Find where the given text appears and provide that cell's center as [X, Y] coordinate. 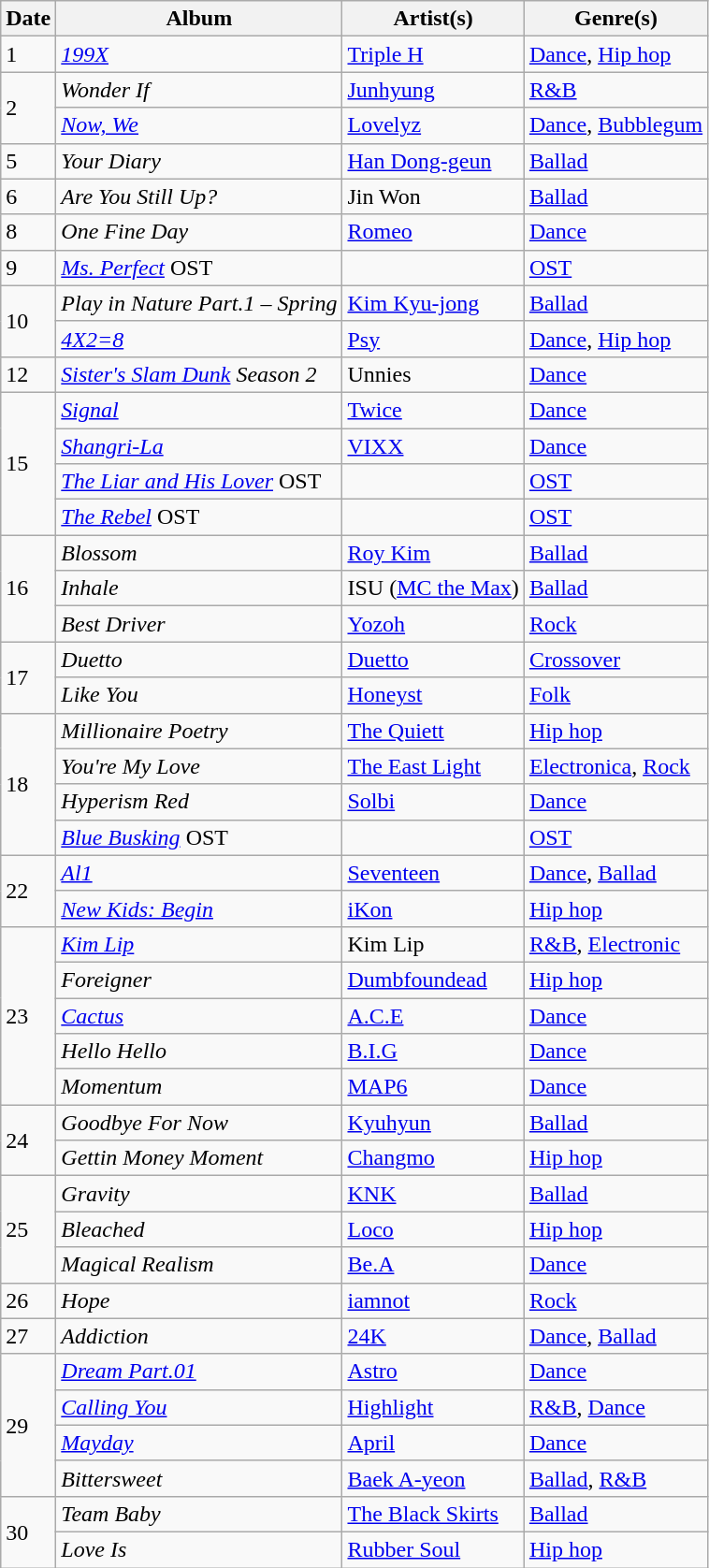
A.C.E [433, 1015]
22 [28, 891]
Gettin Money Moment [199, 1158]
Honeyst [433, 695]
Folk [615, 695]
Yozoh [433, 624]
Dream Part.01 [199, 1372]
24K [433, 1336]
1 [28, 54]
24 [28, 1140]
Kyuhyun [433, 1123]
April [433, 1443]
R&B [615, 90]
VIXX [433, 446]
Calling You [199, 1407]
Dumbfoundead [433, 980]
5 [28, 161]
26 [28, 1300]
KNK [433, 1194]
2 [28, 108]
Ms. Perfect OST [199, 268]
4X2=8 [199, 339]
iKon [433, 908]
18 [28, 784]
Genre(s) [615, 19]
iamnot [433, 1300]
Dance, Bubblegum [615, 125]
15 [28, 463]
R&B, Electronic [615, 944]
New Kids: Begin [199, 908]
6 [28, 196]
B.I.G [433, 1052]
8 [28, 232]
Like You [199, 695]
Date [28, 19]
25 [28, 1229]
Hyperism Red [199, 802]
Foreigner [199, 980]
Now, We [199, 125]
9 [28, 268]
Inhale [199, 588]
Psy [433, 339]
Shangri-La [199, 446]
Mayday [199, 1443]
Blossom [199, 553]
Loco [433, 1229]
Are You Still Up? [199, 196]
Magical Realism [199, 1265]
Rubber Soul [433, 1549]
Han Dong-geun [433, 161]
Cactus [199, 1015]
Hope [199, 1300]
10 [28, 321]
The Liar and His Lover OST [199, 482]
27 [28, 1336]
R&B, Dance [615, 1407]
Wonder If [199, 90]
Gravity [199, 1194]
Sister's Slam Dunk Season 2 [199, 374]
The Black Skirts [433, 1514]
Al1 [199, 873]
The Rebel OST [199, 517]
Signal [199, 410]
12 [28, 374]
Blue Busking OST [199, 837]
Momentum [199, 1087]
Love Is [199, 1549]
Astro [433, 1372]
Triple H [433, 54]
Baek A-yeon [433, 1478]
23 [28, 1015]
Hello Hello [199, 1052]
You're My Love [199, 766]
Junhyung [433, 90]
Changmo [433, 1158]
Romeo [433, 232]
30 [28, 1532]
MAP6 [433, 1087]
Artist(s) [433, 19]
Be.A [433, 1265]
Roy Kim [433, 553]
Crossover [615, 660]
Highlight [433, 1407]
Bleached [199, 1229]
Best Driver [199, 624]
Addiction [199, 1336]
29 [28, 1425]
Goodbye For Now [199, 1123]
17 [28, 677]
Team Baby [199, 1514]
ISU (MC the Max) [433, 588]
The East Light [433, 766]
Electronica, Rock [615, 766]
Seventeen [433, 873]
Kim Kyu-jong [433, 303]
Bittersweet [199, 1478]
The Quiett [433, 731]
Solbi [433, 802]
Ballad, R&B [615, 1478]
Twice [433, 410]
Lovelyz [433, 125]
199X [199, 54]
Millionaire Poetry [199, 731]
16 [28, 588]
Unnies [433, 374]
Play in Nature Part.1 – Spring [199, 303]
One Fine Day [199, 232]
Your Diary [199, 161]
Jin Won [433, 196]
Album [199, 19]
